Return (X, Y) of the center of cell containing provided text 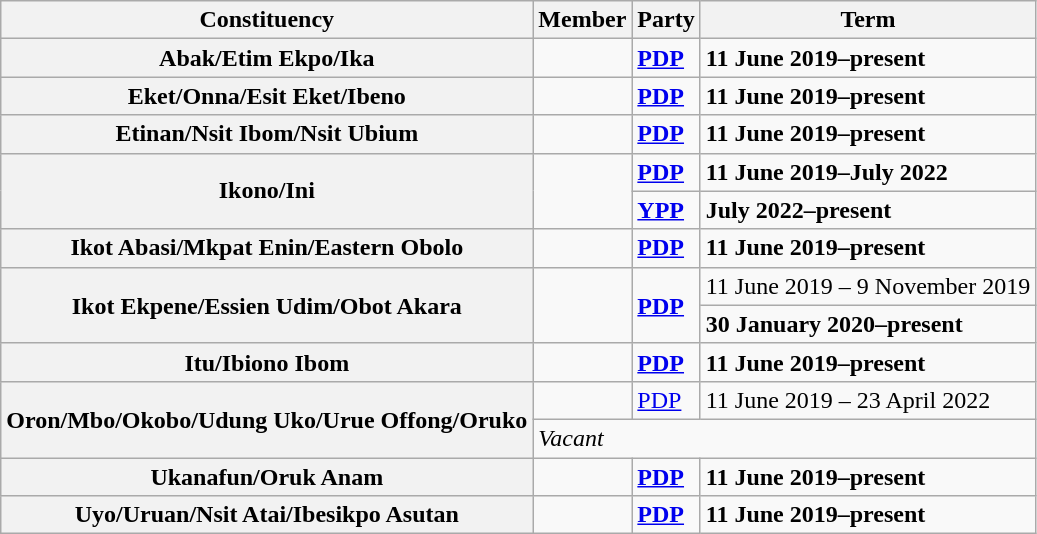
Ikot Abasi/Mkpat Enin/Eastern Obolo (267, 248)
YPP (666, 210)
Vacant (784, 438)
Oron/Mbo/Okobo/Udung Uko/Urue Offong/Oruko (267, 419)
Member (582, 20)
Term (868, 20)
Eket/Onna/Esit Eket/Ibeno (267, 96)
Etinan/Nsit Ibom/Nsit Ubium (267, 134)
Uyo/Uruan/Nsit Atai/Ibesikpo Asutan (267, 515)
Ikono/Ini (267, 191)
Abak/Etim Ekpo/Ika (267, 58)
July 2022–present (868, 210)
Constituency (267, 20)
11 June 2019 – 9 November 2019 (868, 286)
11 June 2019 – 23 April 2022 (868, 400)
Party (666, 20)
11 June 2019–July 2022 (868, 172)
Ikot Ekpene/Essien Udim/Obot Akara (267, 305)
Ukanafun/Oruk Anam (267, 477)
30 January 2020–present (868, 324)
Itu/Ibiono Ibom (267, 362)
